Return the (x, y) coordinate for the center point of the cell that contains the specified text.  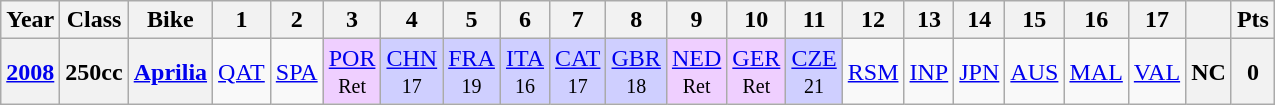
14 (980, 20)
GERRet (756, 72)
250cc (94, 72)
17 (1156, 20)
GBR18 (636, 72)
NC (1209, 72)
2 (296, 20)
15 (1034, 20)
JPN (980, 72)
1 (242, 20)
16 (1096, 20)
2008 (30, 72)
Pts (1252, 20)
QAT (242, 72)
Year (30, 20)
5 (472, 20)
Bike (170, 20)
CAT17 (578, 72)
INP (929, 72)
11 (814, 20)
Aprilia (170, 72)
CZE21 (814, 72)
8 (636, 20)
MAL (1096, 72)
SPA (296, 72)
RSM (873, 72)
VAL (1156, 72)
7 (578, 20)
13 (929, 20)
CHN17 (412, 72)
0 (1252, 72)
AUS (1034, 72)
9 (696, 20)
PORRet (352, 72)
Class (94, 20)
3 (352, 20)
ITA16 (524, 72)
12 (873, 20)
6 (524, 20)
NEDRet (696, 72)
4 (412, 20)
10 (756, 20)
FRA19 (472, 72)
